Search for the cell housing the specified text and yield its (x, y) center coordinate. 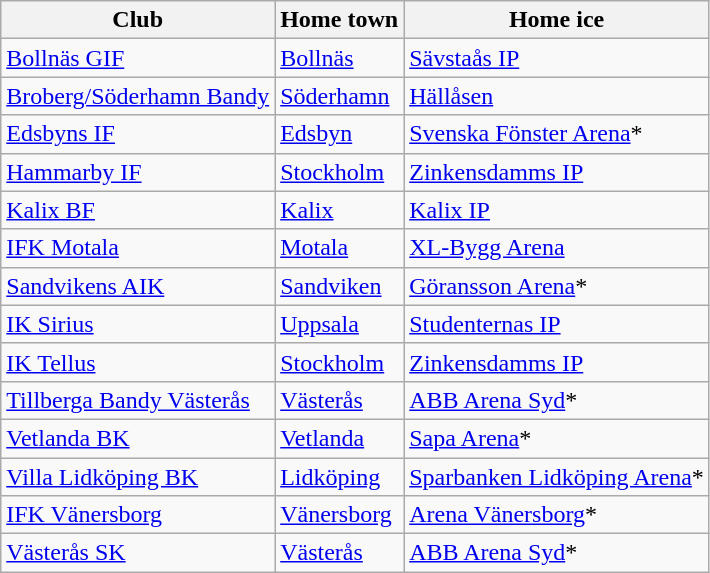
Kalix IP (557, 210)
Vänersborg (340, 515)
IK Tellus (138, 362)
Broberg/Söderhamn Bandy (138, 96)
Tillberga Bandy Västerås (138, 400)
XL-Bygg Arena (557, 248)
Arena Vänersborg* (557, 515)
Västerås SK (138, 553)
IFK Motala (138, 248)
Club (138, 20)
Home ice (557, 20)
IFK Vänersborg (138, 515)
Vetlanda BK (138, 438)
Svenska Fönster Arena* (557, 134)
Uppsala (340, 324)
Sparbanken Lidköping Arena* (557, 477)
Motala (340, 248)
IK Sirius (138, 324)
Villa Lidköping BK (138, 477)
Home town (340, 20)
Sapa Arena* (557, 438)
Studenternas IP (557, 324)
Bollnäs (340, 58)
Edsbyn (340, 134)
Edsbyns IF (138, 134)
Sandvikens AIK (138, 286)
Kalix (340, 210)
Göransson Arena* (557, 286)
Hammarby IF (138, 172)
Hällåsen (557, 96)
Bollnäs GIF (138, 58)
Vetlanda (340, 438)
Söderhamn (340, 96)
Sandviken (340, 286)
Sävstaås IP (557, 58)
Lidköping (340, 477)
Kalix BF (138, 210)
